For the text-containing cell, return its midpoint in [x, y] coordinate format. 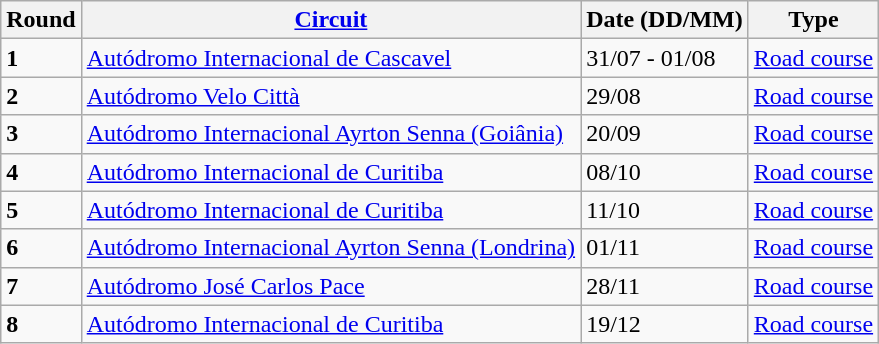
11/10 [665, 210]
29/08 [665, 96]
5 [41, 210]
1 [41, 58]
28/11 [665, 286]
Round [41, 20]
7 [41, 286]
Autódromo Velo Città [330, 96]
Autódromo Internacional de Cascavel [330, 58]
01/11 [665, 248]
6 [41, 248]
Type [813, 20]
8 [41, 324]
2 [41, 96]
4 [41, 172]
08/10 [665, 172]
3 [41, 134]
Circuit [330, 20]
Date (DD/MM) [665, 20]
Autódromo Internacional Ayrton Senna (Goiânia) [330, 134]
31/07 - 01/08 [665, 58]
Autódromo José Carlos Pace [330, 286]
19/12 [665, 324]
20/09 [665, 134]
Autódromo Internacional Ayrton Senna (Londrina) [330, 248]
